Provide the [X, Y] coordinate of the cell's center where the given text is located.  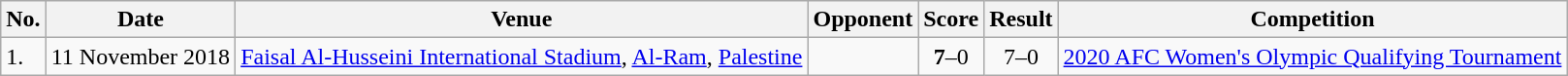
Date [140, 19]
11 November 2018 [140, 57]
No. [23, 19]
Competition [1313, 19]
Venue [522, 19]
1. [23, 57]
2020 AFC Women's Olympic Qualifying Tournament [1313, 57]
Faisal Al-Husseini International Stadium, Al-Ram, Palestine [522, 57]
Score [951, 19]
Opponent [863, 19]
Result [1021, 19]
